Return [x, y] of the center of cell containing provided text 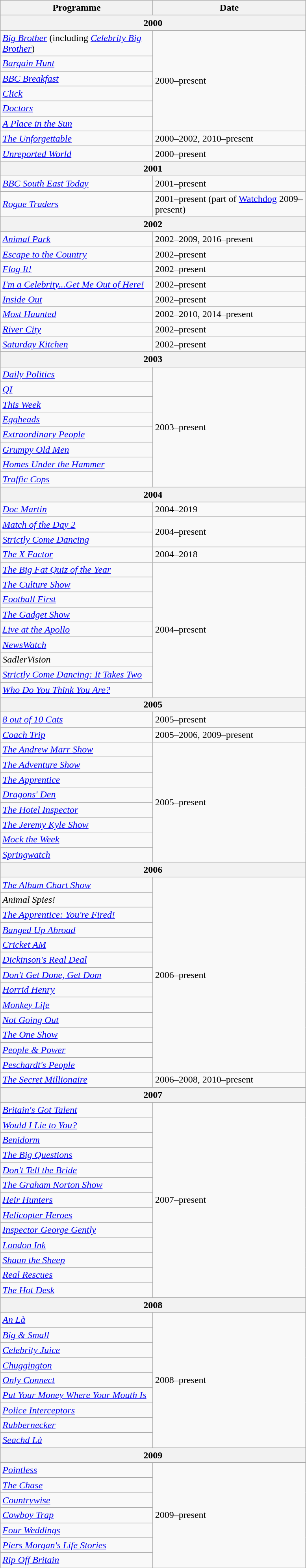
Click [77, 93]
Date [229, 8]
Rip Off Britain [77, 1560]
A Place in the Sun [77, 123]
Real Rescues [77, 1275]
Inside Out [77, 299]
Britain's Got Talent [77, 1110]
Seachd Là [77, 1440]
Shaun the Sheep [77, 1260]
Live at the Apollo [77, 629]
Programme [77, 8]
Dickinson's Real Deal [77, 960]
2004–2019 [229, 510]
Pointless [77, 1470]
Not Going Out [77, 1020]
Who Do You Think You Are? [77, 690]
2006–2008, 2010–present [229, 1080]
2001–present (part of Watchdog 2009–present) [229, 203]
Celebrity Juice [77, 1350]
The Adventure Show [77, 765]
SadlerVision [77, 659]
Strictly Come Dancing: It Takes Two [77, 674]
Would I Lie to You? [77, 1125]
Big Brother (including Celebrity Big Brother) [77, 43]
The Hotel Inspector [77, 810]
The Secret Millionaire [77, 1080]
Daily Politics [77, 374]
Put Your Money Where Your Mouth Is [77, 1395]
The Apprentice: You're Fired! [77, 915]
Horrid Henry [77, 990]
River City [77, 329]
2001 [153, 168]
The X Factor [77, 554]
Bargain Hunt [77, 63]
Chuggington [77, 1365]
Rogue Traders [77, 203]
Coach Trip [77, 735]
The Gadget Show [77, 614]
Mock the Week [77, 840]
Police Interceptors [77, 1410]
2004–2018 [229, 554]
2003–present [229, 427]
Traffic Cops [77, 480]
2005 [153, 705]
Big & Small [77, 1335]
An Là [77, 1320]
Animal Park [77, 239]
Don't Get Done, Get Dom [77, 975]
2009–present [229, 1515]
2002 [153, 224]
Grumpy Old Men [77, 449]
The Culture Show [77, 584]
2006 [153, 870]
The Apprentice [77, 780]
Inspector George Gently [77, 1230]
Escape to the Country [77, 254]
Match of the Day 2 [77, 525]
Unreported World [77, 153]
Cowboy Trap [77, 1515]
2009 [153, 1455]
Dragons' Den [77, 795]
2007–present [229, 1200]
Strictly Come Dancing [77, 539]
Four Weddings [77, 1530]
Piers Morgan's Life Stories [77, 1545]
Animal Spies! [77, 900]
2006–present [229, 975]
2004 [153, 495]
2000–2002, 2010–present [229, 138]
The Jeremy Kyle Show [77, 825]
The Andrew Marr Show [77, 750]
2007 [153, 1095]
Most Haunted [77, 314]
Saturday Kitchen [77, 344]
The Unforgettable [77, 138]
NewsWatch [77, 644]
Doctors [77, 108]
Don't Tell the Bride [77, 1170]
Rubbernecker [77, 1425]
The Hot Desk [77, 1290]
2000 [153, 23]
Homes Under the Hammer [77, 465]
Heir Hunters [77, 1200]
Monkey Life [77, 1005]
Cricket AM [77, 945]
Only Connect [77, 1380]
2008–present [229, 1380]
People & Power [77, 1050]
The Big Questions [77, 1155]
The Graham Norton Show [77, 1185]
8 out of 10 Cats [77, 720]
Countrywise [77, 1500]
Doc Martin [77, 510]
2003 [153, 359]
Extraordinary People [77, 434]
Helicopter Heroes [77, 1215]
Springwatch [77, 855]
Eggheads [77, 419]
BBC South East Today [77, 183]
2002–2010, 2014–present [229, 314]
The Chase [77, 1485]
Benidorm [77, 1140]
London Ink [77, 1245]
The Big Fat Quiz of the Year [77, 569]
I'm a Celebrity...Get Me Out of Here! [77, 284]
The Album Chart Show [77, 885]
The One Show [77, 1035]
Flog It! [77, 269]
Banged Up Abroad [77, 930]
QI [77, 389]
2001–present [229, 183]
2008 [153, 1305]
Peschardt's People [77, 1065]
Football First [77, 599]
2005–2006, 2009–present [229, 735]
BBC Breakfast [77, 78]
2002–2009, 2016–present [229, 239]
This Week [77, 404]
